Return the [X, Y] coordinate for the center point of the cell that contains the specified text.  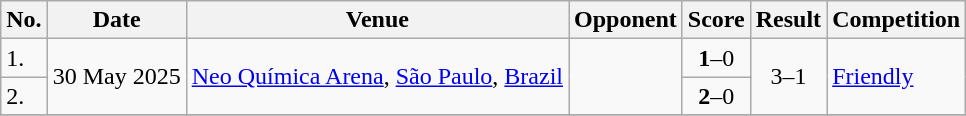
Neo Química Arena, São Paulo, Brazil [377, 77]
2. [24, 96]
Score [716, 20]
2–0 [716, 96]
Competition [896, 20]
Venue [377, 20]
3–1 [788, 77]
Opponent [626, 20]
No. [24, 20]
Result [788, 20]
1. [24, 58]
30 May 2025 [116, 77]
1–0 [716, 58]
Date [116, 20]
Friendly [896, 77]
